Detect which cell encompasses the target text, then output its [X, Y] center coordinate. 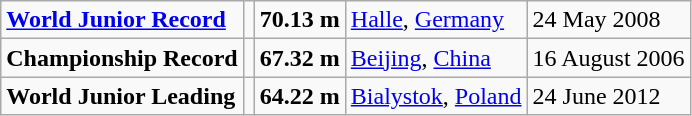
World Junior Record [122, 20]
Championship Record [122, 58]
Halle, Germany [436, 20]
70.13 m [300, 20]
64.22 m [300, 96]
24 June 2012 [608, 96]
Beijing, China [436, 58]
67.32 m [300, 58]
World Junior Leading [122, 96]
Bialystok, Poland [436, 96]
16 August 2006 [608, 58]
24 May 2008 [608, 20]
